Find where the given text appears and provide that cell's center as (x, y) coordinate. 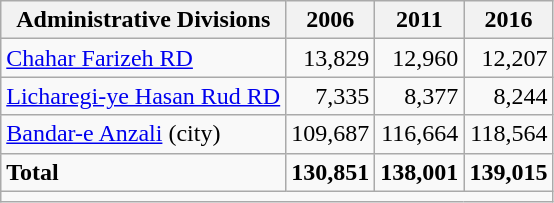
138,001 (420, 172)
2016 (508, 20)
12,207 (508, 58)
8,244 (508, 96)
Chahar Farizeh RD (144, 58)
12,960 (420, 58)
Licharegi-ye Hasan Rud RD (144, 96)
Total (144, 172)
Bandar-e Anzali (city) (144, 134)
130,851 (330, 172)
116,664 (420, 134)
Administrative Divisions (144, 20)
139,015 (508, 172)
7,335 (330, 96)
2006 (330, 20)
13,829 (330, 58)
8,377 (420, 96)
109,687 (330, 134)
118,564 (508, 134)
2011 (420, 20)
